Identify which cell holds the provided text, then report its [x, y] central coordinate. 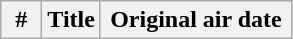
Original air date [196, 20]
Title [72, 20]
# [22, 20]
